Detect which cell encompasses the target text, then output its (x, y) center coordinate. 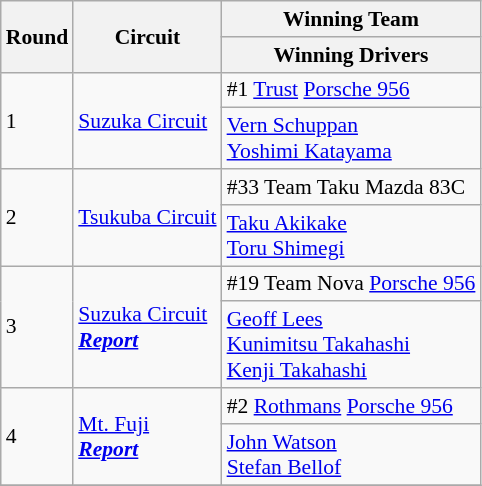
John Watson Stefan Bellof (352, 454)
Winning Drivers (352, 55)
Mt. FujiReport (147, 436)
Geoff Lees Kunimitsu Takahashi Kenji Takahashi (352, 346)
#33 Team Taku Mazda 83C (352, 187)
#1 Trust Porsche 956 (352, 90)
Suzuka CircuitReport (147, 327)
Taku Akikake Toru Shimegi (352, 236)
Vern Schuppan Yoshimi Katayama (352, 138)
Circuit (147, 36)
Suzuka Circuit (147, 120)
1 (38, 120)
4 (38, 436)
Tsukuba Circuit (147, 218)
#19 Team Nova Porsche 956 (352, 284)
Round (38, 36)
2 (38, 218)
#2 Rothmans Porsche 956 (352, 406)
Winning Team (352, 19)
3 (38, 327)
